From the cell containing the given text, extract its center point as (X, Y) coordinate. 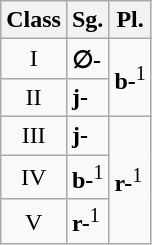
∅- (87, 59)
III (34, 135)
Pl. (130, 20)
IV (34, 176)
II (34, 97)
Class (34, 20)
I (34, 59)
Sg. (87, 20)
V (34, 222)
